From the cell containing the given text, extract its center point as (x, y) coordinate. 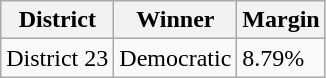
District 23 (58, 58)
Winner (176, 20)
District (58, 20)
8.79% (281, 58)
Democratic (176, 58)
Margin (281, 20)
